Determine the (X, Y) coordinate at the center of the cell enclosing the given text.  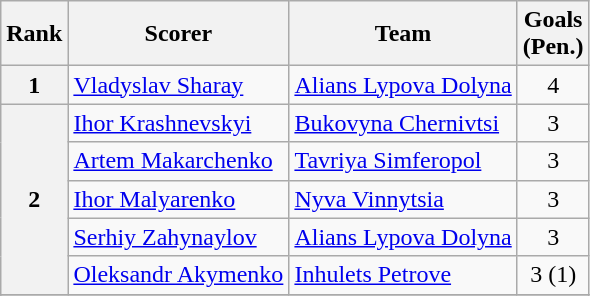
1 (34, 85)
Oleksandr Akymenko (178, 275)
Inhulets Petrove (403, 275)
Tavriya Simferopol (403, 161)
4 (553, 85)
Nyva Vinnytsia (403, 199)
Scorer (178, 34)
3 (1) (553, 275)
Goals(Pen.) (553, 34)
Rank (34, 34)
Ihor Krashnevskyi (178, 123)
Vladyslav Sharay (178, 85)
Team (403, 34)
Serhiy Zahynaylov (178, 237)
Ihor Malyarenko (178, 199)
Artem Makarchenko (178, 161)
2 (34, 199)
Bukovyna Chernivtsi (403, 123)
